From the cell containing the given text, extract its center point as [x, y] coordinate. 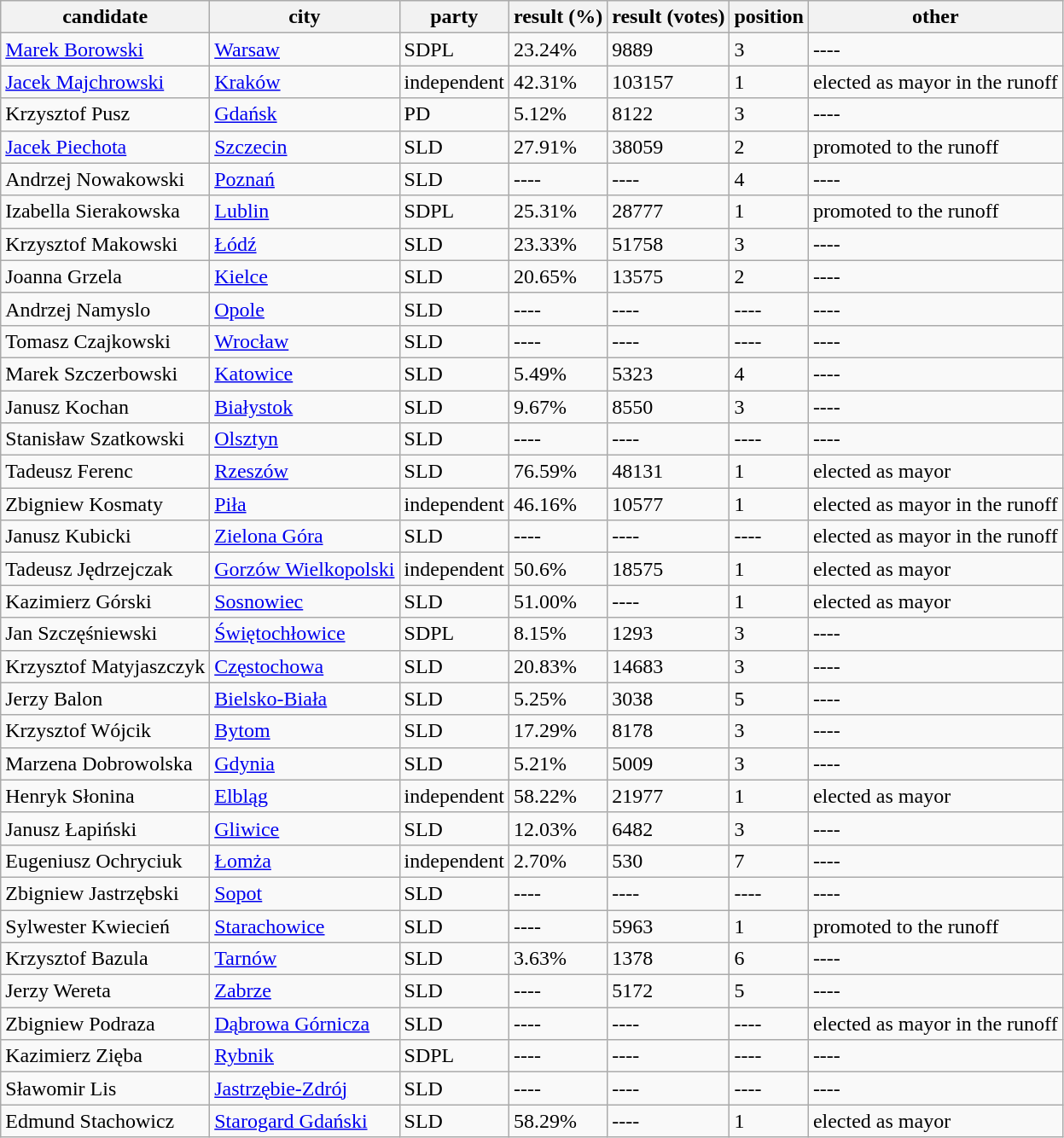
Zabrze [305, 991]
103157 [669, 82]
Łomża [305, 861]
Sopot [305, 893]
Jerzy Wereta [106, 991]
20.83% [558, 666]
5172 [669, 991]
Edmund Stachowicz [106, 1121]
8550 [669, 407]
Jacek Majchrowski [106, 82]
Katowice [305, 374]
result (%) [558, 17]
6482 [669, 828]
Zielona Góra [305, 537]
result (votes) [669, 17]
Kazimierz Górski [106, 601]
Poznań [305, 179]
candidate [106, 17]
position [769, 17]
48131 [669, 472]
5.12% [558, 114]
Kielce [305, 276]
51.00% [558, 601]
6 [769, 959]
9.67% [558, 407]
Lublin [305, 212]
Zbigniew Podraza [106, 1024]
Jan Szczęśniewski [106, 634]
Starachowice [305, 926]
76.59% [558, 472]
Zbigniew Kosmaty [106, 504]
Janusz Kochan [106, 407]
27.91% [558, 147]
38059 [669, 147]
Warsaw [305, 49]
Krzysztof Pusz [106, 114]
21977 [669, 796]
Łódź [305, 244]
9889 [669, 49]
PD [454, 114]
5.49% [558, 374]
Janusz Łapiński [106, 828]
Henryk Słonina [106, 796]
5.25% [558, 699]
10577 [669, 504]
3.63% [558, 959]
Gdynia [305, 764]
Bielsko-Biała [305, 699]
Andrzej Nowakowski [106, 179]
Izabella Sierakowska [106, 212]
42.31% [558, 82]
Gorzów Wielkopolski [305, 569]
Janusz Kubicki [106, 537]
12.03% [558, 828]
25.31% [558, 212]
Sławomir Lis [106, 1089]
Jacek Piechota [106, 147]
Olsztyn [305, 439]
5009 [669, 764]
2.70% [558, 861]
3038 [669, 699]
14683 [669, 666]
13575 [669, 276]
Kraków [305, 82]
Piła [305, 504]
530 [669, 861]
5.21% [558, 764]
58.22% [558, 796]
Dąbrowa Górnicza [305, 1024]
Opole [305, 309]
Tarnów [305, 959]
Sylwester Kwiecień [106, 926]
Kazimierz Zięba [106, 1056]
Andrzej Namyslo [106, 309]
17.29% [558, 731]
Zbigniew Jastrzębski [106, 893]
Sosnowiec [305, 601]
Jastrzębie-Zdrój [305, 1089]
23.24% [558, 49]
Świętochłowice [305, 634]
Częstochowa [305, 666]
Stanisław Szatkowski [106, 439]
8.15% [558, 634]
Tadeusz Jędrzejczak [106, 569]
58.29% [558, 1121]
Rzeszów [305, 472]
Wrocław [305, 341]
other [935, 17]
party [454, 17]
20.65% [558, 276]
Szczecin [305, 147]
Białystok [305, 407]
7 [769, 861]
1378 [669, 959]
Gliwice [305, 828]
Tadeusz Ferenc [106, 472]
Elbląg [305, 796]
Starogard Gdański [305, 1121]
Gdańsk [305, 114]
50.6% [558, 569]
Eugeniusz Ochryciuk [106, 861]
51758 [669, 244]
Rybnik [305, 1056]
Krzysztof Makowski [106, 244]
46.16% [558, 504]
Bytom [305, 731]
23.33% [558, 244]
Marzena Dobrowolska [106, 764]
5323 [669, 374]
Tomasz Czajkowski [106, 341]
8122 [669, 114]
5963 [669, 926]
Krzysztof Bazula [106, 959]
city [305, 17]
Marek Borowski [106, 49]
28777 [669, 212]
18575 [669, 569]
Jerzy Balon [106, 699]
Marek Szczerbowski [106, 374]
Krzysztof Matyjaszczyk [106, 666]
Krzysztof Wójcik [106, 731]
8178 [669, 731]
1293 [669, 634]
Joanna Grzela [106, 276]
